Return (X, Y) of the center of cell containing provided text 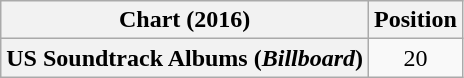
US Soundtrack Albums (Billboard) (185, 58)
20 (416, 58)
Position (416, 20)
Chart (2016) (185, 20)
